Capture the cell that displays the provided text and extract its (x, y) central coordinate. 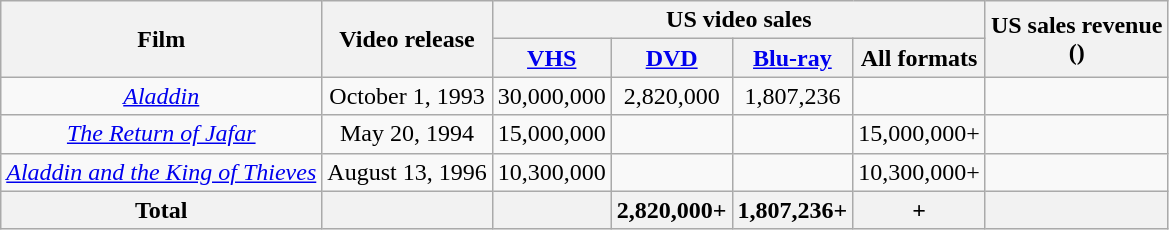
DVD (672, 58)
Video release (407, 39)
Total (162, 210)
October 1, 1993 (407, 96)
+ (920, 210)
US video sales (738, 20)
All formats (920, 58)
VHS (552, 58)
Film (162, 39)
15,000,000 (552, 134)
2,820,000+ (672, 210)
10,300,000+ (920, 172)
Aladdin and the King of Thieves (162, 172)
15,000,000+ (920, 134)
Aladdin (162, 96)
Blu-ray (792, 58)
2,820,000 (672, 96)
US sales revenue () (1076, 39)
30,000,000 (552, 96)
August 13, 1996 (407, 172)
May 20, 1994 (407, 134)
1,807,236+ (792, 210)
1,807,236 (792, 96)
The Return of Jafar (162, 134)
10,300,000 (552, 172)
